Return [x, y] of the center of cell containing provided text 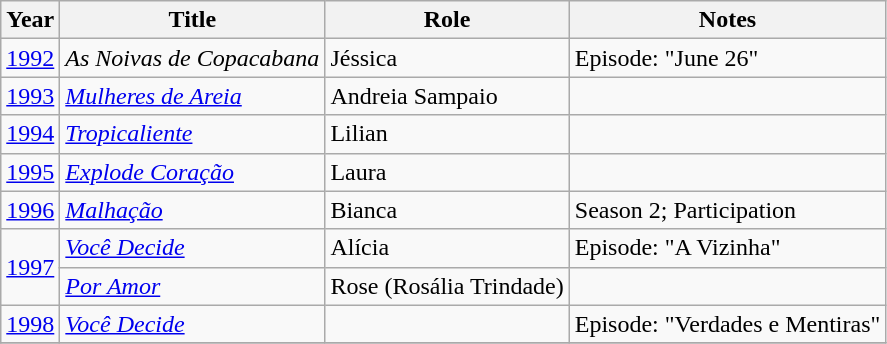
Tropicaliente [192, 134]
As Noivas de Copacabana [192, 58]
1995 [30, 172]
Laura [447, 172]
1994 [30, 134]
Explode Coração [192, 172]
Year [30, 20]
1996 [30, 210]
Malhação [192, 210]
Lilian [447, 134]
Episode: "A Vizinha" [728, 248]
1992 [30, 58]
Rose (Rosália Trindade) [447, 286]
1997 [30, 267]
Alícia [447, 248]
Episode: "Verdades e Mentiras" [728, 324]
Role [447, 20]
1993 [30, 96]
Title [192, 20]
Bianca [447, 210]
Mulheres de Areia [192, 96]
Season 2; Participation [728, 210]
Andreia Sampaio [447, 96]
1998 [30, 324]
Episode: "June 26" [728, 58]
Jéssica [447, 58]
Por Amor [192, 286]
Notes [728, 20]
